Pinpoint the cell where the given text exists, returning its [x, y] midpoint coordinate. 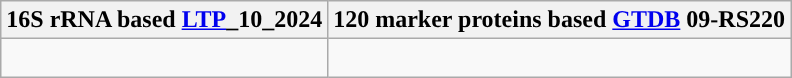
120 marker proteins based GTDB 09-RS220 [560, 20]
16S rRNA based LTP_10_2024 [164, 20]
